Determine the (x, y) coordinate at the center of the cell enclosing the given text.  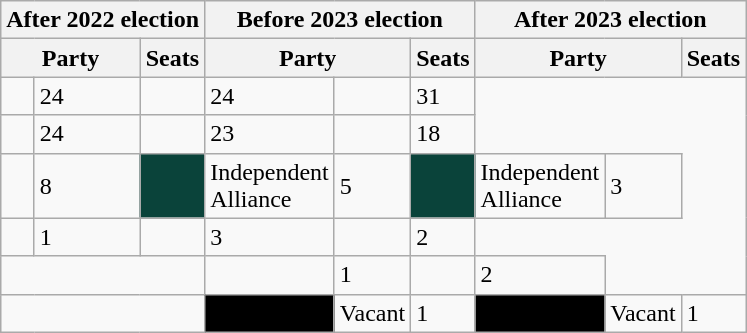
Before 2023 election (340, 20)
5 (372, 186)
31 (443, 96)
After 2022 election (103, 20)
18 (443, 134)
8 (87, 186)
23 (270, 134)
After 2023 election (610, 20)
